Scan for the cell matching the given text and deliver its (X, Y) coordinate at center. 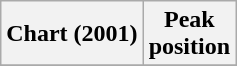
Chart (2001) (72, 34)
Peakposition (189, 34)
